Extract the (X, Y) coordinate from the center of the cell holding the provided text.  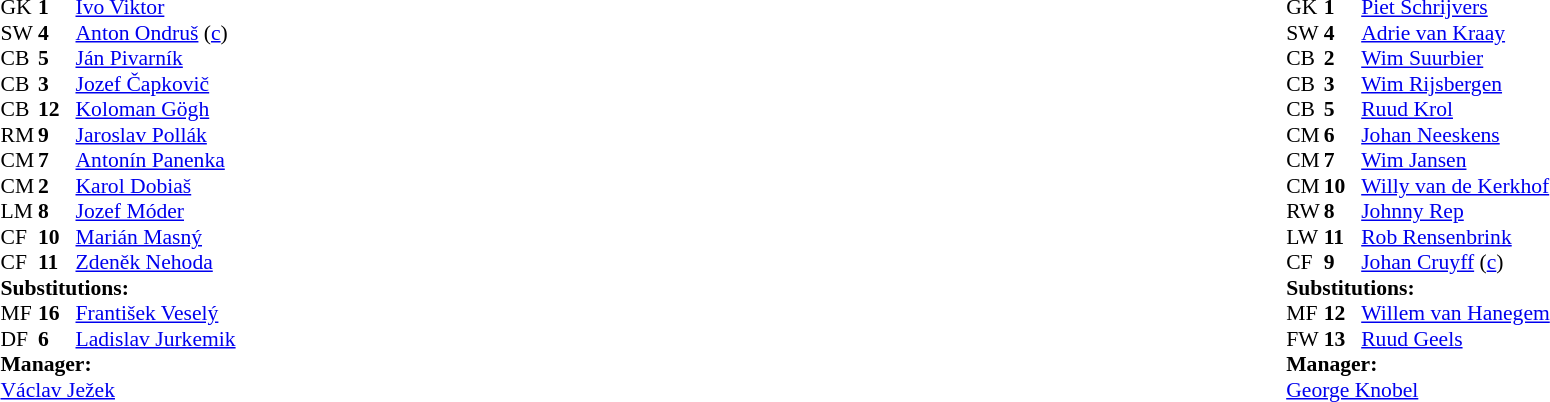
Wim Rijsbergen (1456, 84)
Willem van Hanegem (1456, 313)
RM (19, 135)
Rob Rensenbrink (1456, 237)
Jozef Móder (156, 211)
DF (19, 339)
LM (19, 211)
František Veselý (156, 313)
Ladislav Jurkemik (156, 339)
Ruud Krol (1456, 109)
Ján Pivarník (156, 59)
13 (1343, 339)
Wim Jansen (1456, 161)
RW (1305, 211)
Koloman Gögh (156, 109)
Johan Cruyff (c) (1456, 263)
Jaroslav Pollák (156, 135)
Willy van de Kerkhof (1456, 186)
Zdeněk Nehoda (156, 263)
Johnny Rep (1456, 211)
LW (1305, 237)
Anton Ondruš (c) (156, 33)
Johan Neeskens (1456, 135)
Adrie van Kraay (1456, 33)
Karol Dobiaš (156, 186)
Ruud Geels (1456, 339)
Antonín Panenka (156, 161)
16 (57, 313)
FW (1305, 339)
Jozef Čapkovič (156, 84)
Marián Masný (156, 237)
Wim Suurbier (1456, 59)
